Return (x, y) of the center of cell containing provided text 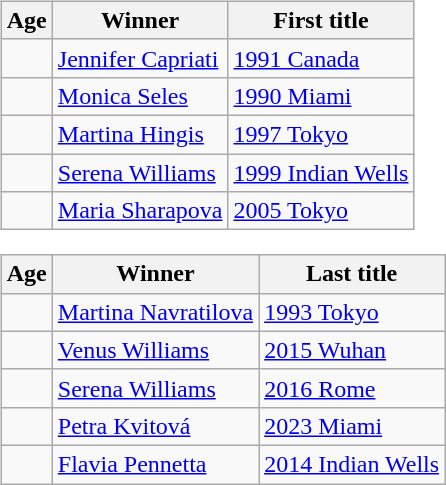
Venus Williams (155, 350)
2005 Tokyo (321, 211)
Flavia Pennetta (155, 464)
1991 Canada (321, 58)
1990 Miami (321, 96)
1993 Tokyo (352, 312)
Martina Navratilova (155, 312)
2015 Wuhan (352, 350)
2023 Miami (352, 426)
2014 Indian Wells (352, 464)
Martina Hingis (140, 134)
Maria Sharapova (140, 211)
Monica Seles (140, 96)
Jennifer Capriati (140, 58)
2016 Rome (352, 388)
First title (321, 20)
Last title (352, 274)
Petra Kvitová (155, 426)
1999 Indian Wells (321, 173)
1997 Tokyo (321, 134)
